Output the [X, Y] coordinate of the center of the cell containing the given text.  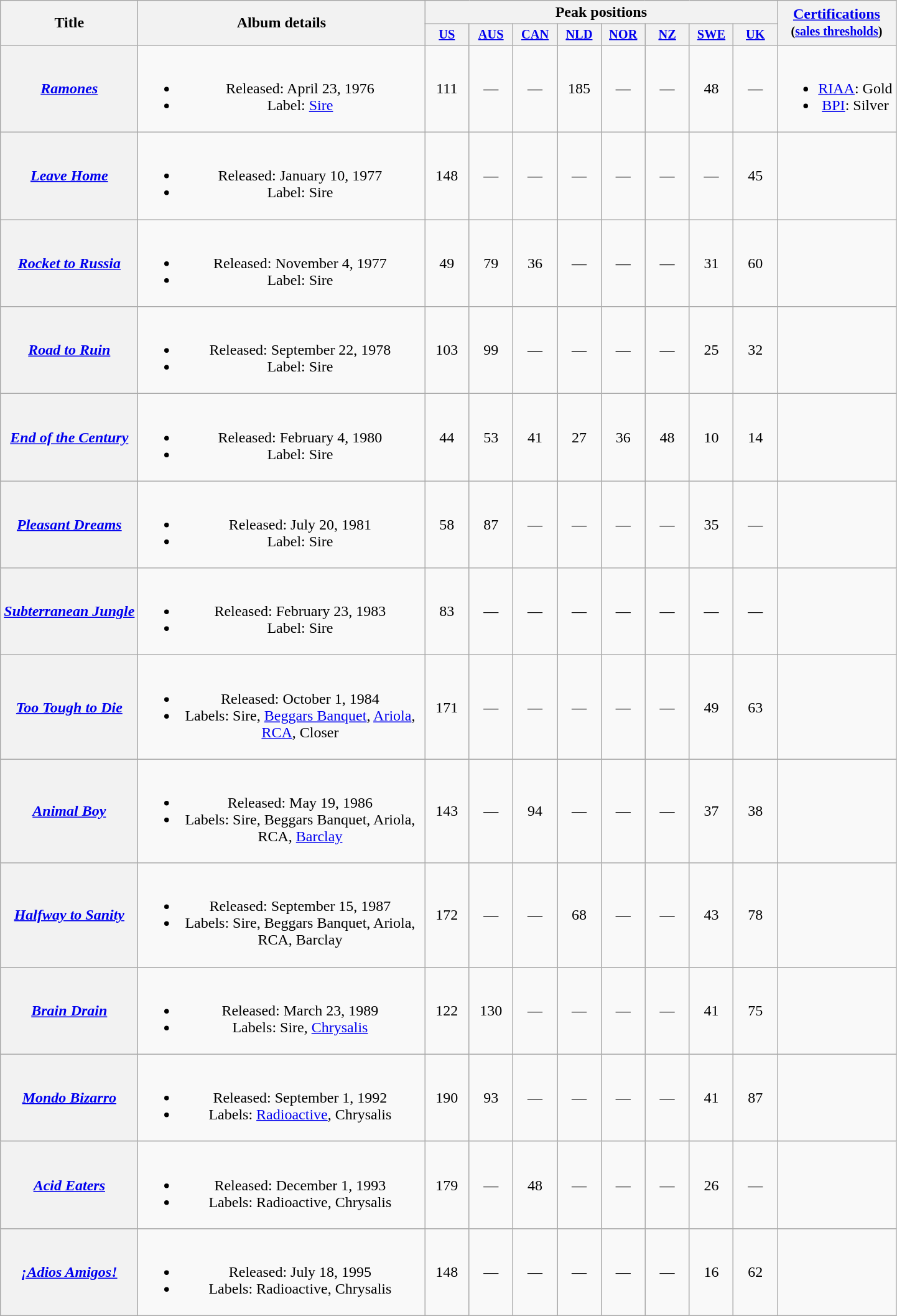
185 [580, 88]
Animal Boy [70, 811]
Released: April 23, 1976Label: Sire [281, 88]
NOR [623, 35]
83 [447, 612]
Released: October 1, 1984Labels: Sire, Beggars Banquet, Ariola, RCA, Closer [281, 707]
¡Adios Amigos! [70, 1272]
43 [712, 915]
Released: January 10, 1977Label: Sire [281, 176]
AUS [491, 35]
25 [712, 350]
Released: December 1, 1993Labels: Radioactive, Chrysalis [281, 1185]
93 [491, 1098]
143 [447, 811]
Peak positions [601, 12]
32 [755, 350]
45 [755, 176]
Released: March 23, 1989Labels: Sire, Chrysalis [281, 1010]
58 [447, 525]
60 [755, 263]
10 [712, 437]
38 [755, 811]
SWE [712, 35]
190 [447, 1098]
Released: September 15, 1987Labels: Sire, Beggars Banquet, Ariola, RCA, Barclay [281, 915]
Ramones [70, 88]
NZ [667, 35]
Certifications(sales thresholds) [837, 23]
94 [535, 811]
62 [755, 1272]
Subterranean Jungle [70, 612]
179 [447, 1185]
44 [447, 437]
US [447, 35]
Released: February 23, 1983Label: Sire [281, 612]
99 [491, 350]
Released: July 18, 1995Labels: Radioactive, Chrysalis [281, 1272]
53 [491, 437]
Released: February 4, 1980Label: Sire [281, 437]
130 [491, 1010]
RIAA: GoldBPI: Silver [837, 88]
122 [447, 1010]
26 [712, 1185]
14 [755, 437]
37 [712, 811]
Title [70, 23]
Released: September 1, 1992Labels: Radioactive, Chrysalis [281, 1098]
Mondo Bizarro [70, 1098]
End of the Century [70, 437]
Brain Drain [70, 1010]
Pleasant Dreams [70, 525]
111 [447, 88]
NLD [580, 35]
Road to Ruin [70, 350]
78 [755, 915]
Too Tough to Die [70, 707]
Album details [281, 23]
Released: September 22, 1978Label: Sire [281, 350]
68 [580, 915]
79 [491, 263]
Released: May 19, 1986Labels: Sire, Beggars Banquet, Ariola, RCA, Barclay [281, 811]
CAN [535, 35]
172 [447, 915]
103 [447, 350]
UK [755, 35]
75 [755, 1010]
Acid Eaters [70, 1185]
171 [447, 707]
31 [712, 263]
63 [755, 707]
Rocket to Russia [70, 263]
Halfway to Sanity [70, 915]
Released: November 4, 1977Label: Sire [281, 263]
27 [580, 437]
35 [712, 525]
16 [712, 1272]
Released: July 20, 1981Label: Sire [281, 525]
Leave Home [70, 176]
